Identify which cell holds the provided text, then report its [X, Y] central coordinate. 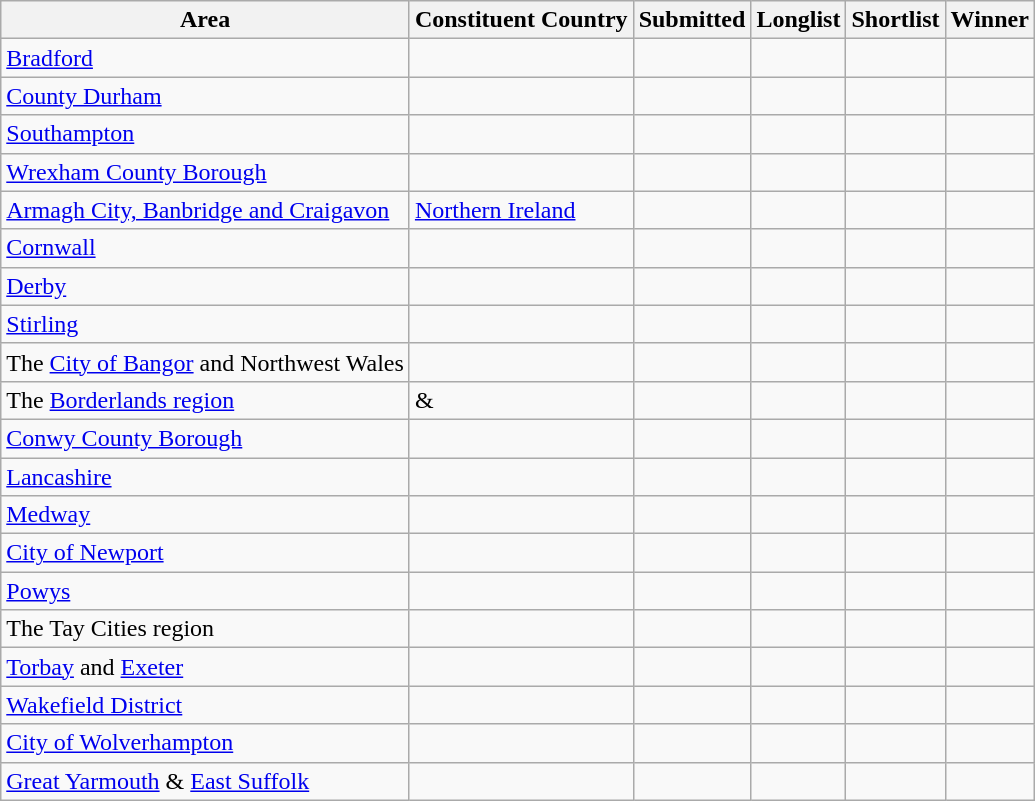
Powys [206, 591]
Winner [990, 20]
Constituent Country [521, 20]
City of Wolverhampton [206, 743]
Great Yarmouth & East Suffolk [206, 781]
Southampton [206, 134]
County Durham [206, 96]
& [521, 400]
Cornwall [206, 248]
The Borderlands region [206, 400]
Bradford [206, 58]
Shortlist [896, 20]
Area [206, 20]
The Tay Cities region [206, 629]
Derby [206, 286]
Wakefield District [206, 705]
City of Newport [206, 553]
Conwy County Borough [206, 438]
Lancashire [206, 477]
Northern Ireland [521, 210]
Submitted [692, 20]
Stirling [206, 324]
Armagh City, Banbridge and Craigavon [206, 210]
Wrexham County Borough [206, 172]
Torbay and Exeter [206, 667]
Medway [206, 515]
The City of Bangor and Northwest Wales [206, 362]
Longlist [798, 20]
